Return [X, Y] of the center of cell containing provided text 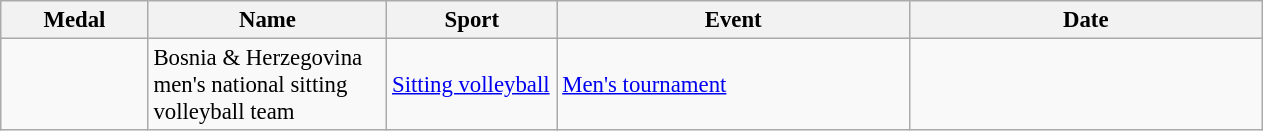
Sport [472, 20]
Medal [74, 20]
Event [734, 20]
Sitting volleyball [472, 85]
Men's tournament [734, 85]
Date [1086, 20]
Name [268, 20]
Bosnia & Herzegovina men's national sitting volleyball team [268, 85]
